Provide the [x, y] coordinate of the cell's center where the given text is located.  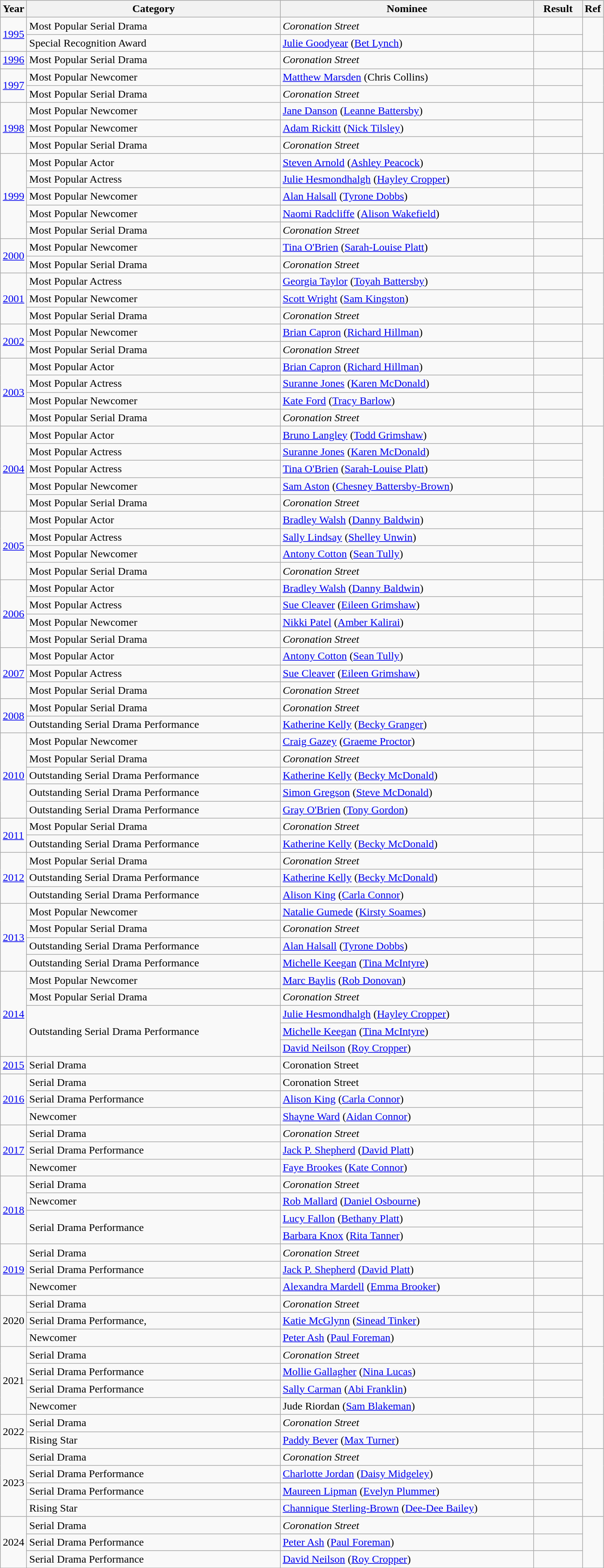
Alexandra Mardell (Emma Brooker) [407, 1286]
2016 [13, 1099]
Nikki Patel (Amber Kalirai) [407, 622]
Rob Mallard (Daniel Osbourne) [407, 1201]
2007 [13, 673]
2023 [13, 1483]
Jude Riordan (Sam Blakeman) [407, 1406]
Ref [593, 9]
Category [154, 9]
Matthew Marsden (Chris Collins) [407, 77]
Year [13, 9]
2024 [13, 1542]
Julie Goodyear (Bet Lynch) [407, 43]
Gray O'Brien (Tony Gordon) [407, 810]
1995 [13, 34]
Barbara Knox (Rita Tanner) [407, 1235]
Serial Drama Performance, [154, 1321]
2015 [13, 1065]
1998 [13, 128]
2011 [13, 835]
Faye Brookes (Kate Connor) [407, 1167]
Sam Aston (Chesney Battersby-Brown) [407, 486]
Channique Sterling-Brown (Dee-Dee Bailey) [407, 1508]
2021 [13, 1380]
1996 [13, 60]
Marc Baylis (Rob Donovan) [407, 980]
2008 [13, 716]
2006 [13, 614]
2019 [13, 1269]
2013 [13, 937]
1999 [13, 196]
Mollie Gallagher (Nina Lucas) [407, 1372]
2014 [13, 1014]
2018 [13, 1210]
2017 [13, 1150]
Katie McGlynn (Sinead Tinker) [407, 1321]
Kate Ford (Tracy Barlow) [407, 401]
2003 [13, 392]
Scott Wright (Sam Kingston) [407, 299]
Katherine Kelly (Becky Granger) [407, 724]
Maureen Lipman (Evelyn Plummer) [407, 1491]
2012 [13, 878]
2022 [13, 1431]
2010 [13, 775]
Lucy Fallon (Bethany Platt) [407, 1218]
Shayne Ward (Aidan Connor) [407, 1116]
Adam Rickitt (Nick Tilsley) [407, 128]
2004 [13, 469]
Simon Gregson (Steve McDonald) [407, 793]
Result [558, 9]
1997 [13, 85]
2020 [13, 1321]
Steven Arnold (Ashley Peacock) [407, 162]
Bruno Langley (Todd Grimshaw) [407, 435]
Jane Danson (Leanne Battersby) [407, 111]
Naomi Radcliffe (Alison Wakefield) [407, 214]
Paddy Bever (Max Turner) [407, 1440]
Special Recognition Award [154, 43]
Natalie Gumede (Kirsty Soames) [407, 912]
2001 [13, 299]
Sally Lindsay (Shelley Unwin) [407, 537]
Charlotte Jordan (Daisy Midgeley) [407, 1474]
Sally Carman (Abi Franklin) [407, 1389]
2005 [13, 546]
Georgia Taylor (Toyah Battersby) [407, 282]
2002 [13, 341]
Craig Gazey (Graeme Proctor) [407, 741]
Nominee [407, 9]
2000 [13, 256]
